Determine the (x, y) coordinate at the center of the cell enclosing the given text.  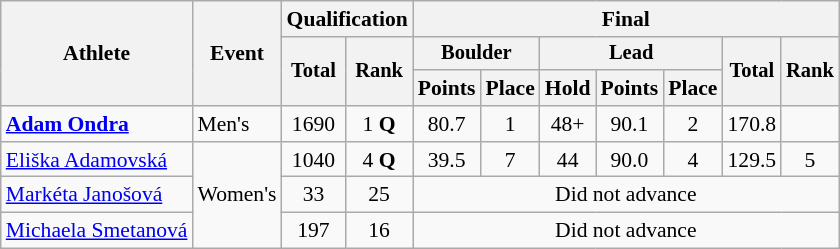
Adam Ondra (97, 124)
Lead (632, 54)
90.0 (630, 160)
90.1 (630, 124)
1 (510, 124)
1040 (314, 160)
Qualification (348, 19)
Eliška Adamovská (97, 160)
25 (378, 195)
7 (510, 160)
Boulder (476, 54)
4 Q (378, 160)
80.7 (447, 124)
170.8 (752, 124)
39.5 (447, 160)
1690 (314, 124)
1 Q (378, 124)
Event (236, 54)
4 (692, 160)
Markéta Janošová (97, 195)
197 (314, 231)
44 (568, 160)
129.5 (752, 160)
2 (692, 124)
Michaela Smetanová (97, 231)
Athlete (97, 54)
33 (314, 195)
Men's (236, 124)
5 (810, 160)
Hold (568, 88)
48+ (568, 124)
Final (626, 19)
Women's (236, 196)
16 (378, 231)
